Find where the given text appears and provide that cell's center as (x, y) coordinate. 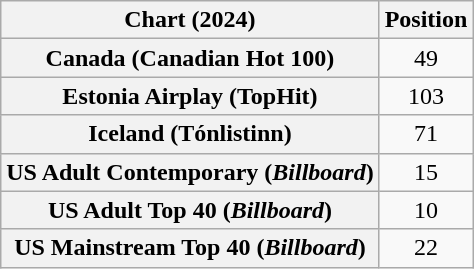
US Mainstream Top 40 (Billboard) (190, 248)
22 (426, 248)
Position (426, 20)
15 (426, 172)
Iceland (Tónlistinn) (190, 134)
Chart (2024) (190, 20)
10 (426, 210)
Estonia Airplay (TopHit) (190, 96)
71 (426, 134)
103 (426, 96)
US Adult Top 40 (Billboard) (190, 210)
US Adult Contemporary (Billboard) (190, 172)
Canada (Canadian Hot 100) (190, 58)
49 (426, 58)
